Pinpoint the cell where the given text exists, returning its (x, y) midpoint coordinate. 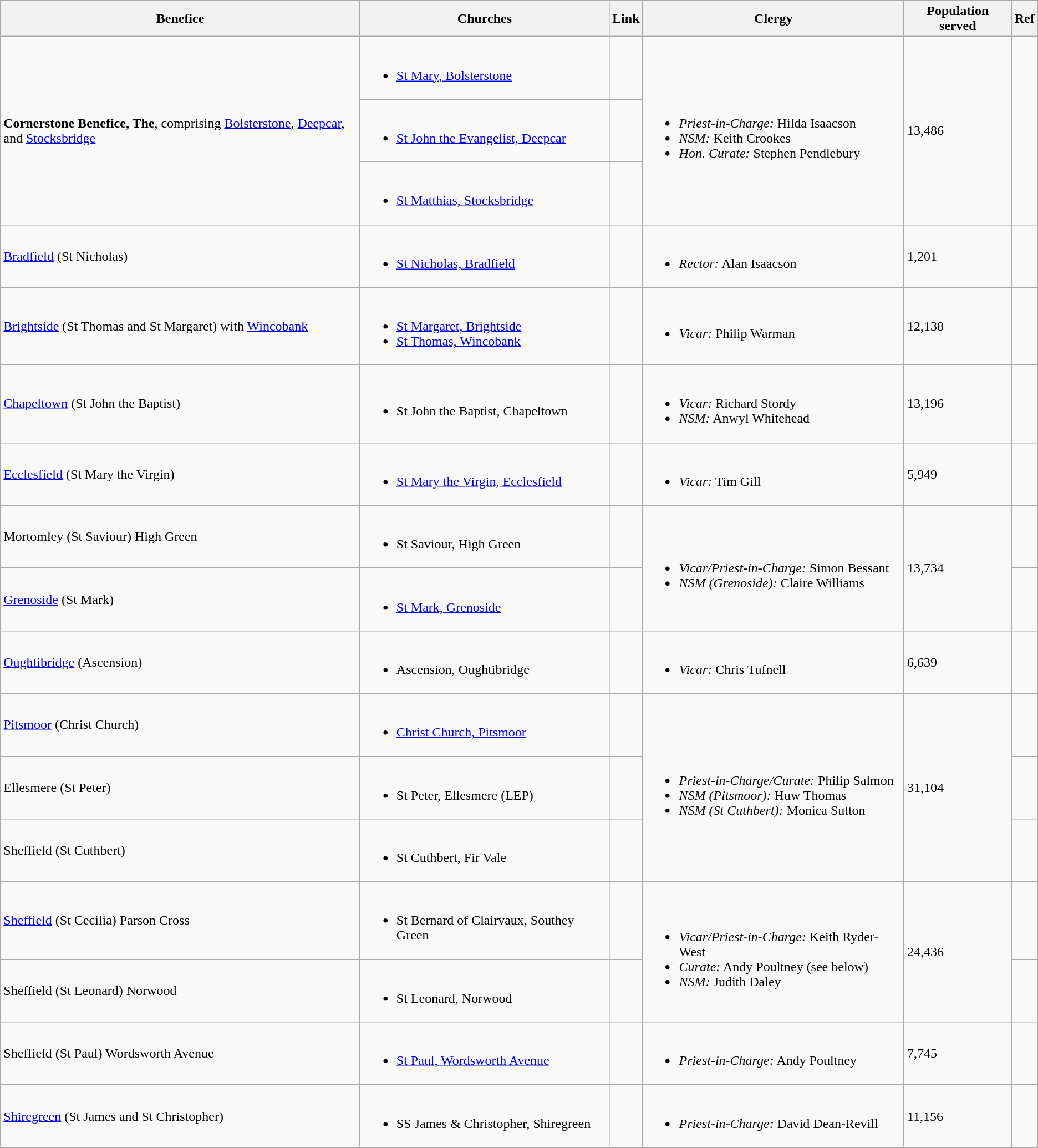
Priest-in-Charge: Andy Poultney (773, 1054)
Sheffield (St Cuthbert) (181, 851)
1,201 (958, 256)
Vicar: Philip Warman (773, 326)
Ellesmere (St Peter) (181, 788)
13,734 (958, 568)
Oughtibridge (Ascension) (181, 662)
13,196 (958, 404)
St Matthias, Stocksbridge (485, 193)
Mortomley (St Saviour) High Green (181, 537)
St Nicholas, Bradfield (485, 256)
13,486 (958, 131)
12,138 (958, 326)
Grenoside (St Mark) (181, 599)
Population served (958, 19)
11,156 (958, 1116)
St Peter, Ellesmere (LEP) (485, 788)
Ascension, Oughtibridge (485, 662)
7,745 (958, 1054)
St Cuthbert, Fir Vale (485, 851)
St John the Baptist, Chapeltown (485, 404)
Vicar: Richard StordyNSM: Anwyl Whitehead (773, 404)
Pitsmoor (Christ Church) (181, 724)
5,949 (958, 474)
Chapeltown (St John the Baptist) (181, 404)
Link (626, 19)
St Leonard, Norwood (485, 990)
Rector: Alan Isaacson (773, 256)
Priest-in-Charge/Curate: Philip SalmonNSM (Pitsmoor): Huw ThomasNSM (St Cuthbert): Monica Sutton (773, 788)
St John the Evangelist, Deepcar (485, 131)
St Margaret, BrightsideSt Thomas, Wincobank (485, 326)
Shiregreen (St James and St Christopher) (181, 1116)
Churches (485, 19)
St Mark, Grenoside (485, 599)
6,639 (958, 662)
Vicar/Priest-in-Charge: Keith Ryder-WestCurate: Andy Poultney (see below)NSM: Judith Daley (773, 952)
Sheffield (St Cecilia) Parson Cross (181, 921)
Bradfield (St Nicholas) (181, 256)
St Saviour, High Green (485, 537)
St Paul, Wordsworth Avenue (485, 1054)
Priest-in-Charge: David Dean-Revill (773, 1116)
Vicar: Chris Tufnell (773, 662)
Brightside (St Thomas and St Margaret) with Wincobank (181, 326)
31,104 (958, 788)
Benefice (181, 19)
Ref (1025, 19)
St Mary the Virgin, Ecclesfield (485, 474)
24,436 (958, 952)
Vicar/Priest-in-Charge: Simon BessantNSM (Grenoside): Claire Williams (773, 568)
Priest-in-Charge: Hilda IsaacsonNSM: Keith CrookesHon. Curate: Stephen Pendlebury (773, 131)
Christ Church, Pitsmoor (485, 724)
SS James & Christopher, Shiregreen (485, 1116)
Sheffield (St Leonard) Norwood (181, 990)
St Bernard of Clairvaux, Southey Green (485, 921)
Ecclesfield (St Mary the Virgin) (181, 474)
Cornerstone Benefice, The, comprising Bolsterstone, Deepcar, and Stocksbridge (181, 131)
Vicar: Tim Gill (773, 474)
St Mary, Bolsterstone (485, 68)
Sheffield (St Paul) Wordsworth Avenue (181, 1054)
Clergy (773, 19)
